Return [X, Y] of the center of cell containing provided text 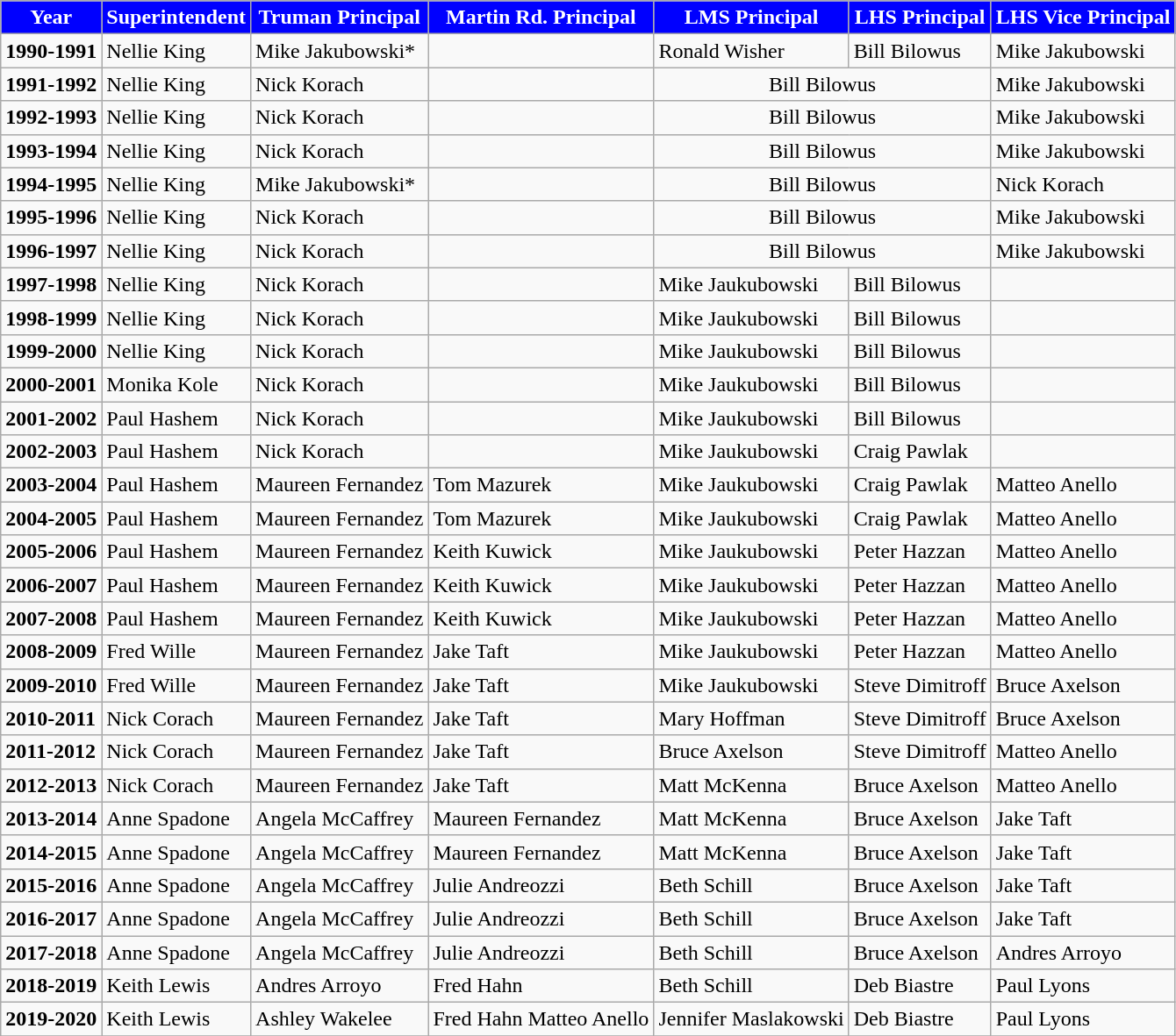
Ashley Wakelee [340, 1019]
Jennifer Maslakowski [751, 1019]
2003-2004 [51, 485]
2008-2009 [51, 652]
1996-1997 [51, 251]
2012-2013 [51, 785]
Martin Rd. Principal [541, 18]
2014-2015 [51, 852]
Superintendent [176, 18]
Fred Hahn [541, 986]
2009-2010 [51, 685]
1997-1998 [51, 284]
2016-2017 [51, 918]
Fred Hahn Matteo Anello [541, 1019]
2010-2011 [51, 718]
1990-1991 [51, 51]
Monika Kole [176, 384]
2019-2020 [51, 1019]
2000-2001 [51, 384]
1994-1995 [51, 184]
2013-2014 [51, 818]
1993-1994 [51, 151]
2015-2016 [51, 885]
2017-2018 [51, 952]
1998-1999 [51, 318]
Truman Principal [340, 18]
2006-2007 [51, 585]
1995-1996 [51, 218]
2001-2002 [51, 418]
Year [51, 18]
LHS Principal [920, 18]
2005-2006 [51, 552]
1991-1992 [51, 84]
2007-2008 [51, 618]
LMS Principal [751, 18]
1999-2000 [51, 351]
Mary Hoffman [751, 718]
LHS Vice Principal [1083, 18]
2002-2003 [51, 452]
2011-2012 [51, 752]
1992-1993 [51, 118]
Ronald Wisher [751, 51]
2018-2019 [51, 986]
2004-2005 [51, 518]
